Detect which cell encompasses the target text, then output its (X, Y) center coordinate. 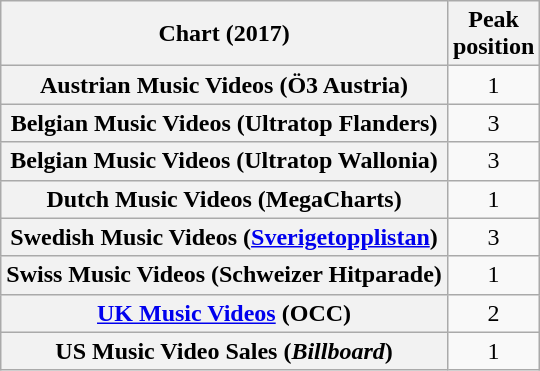
US Music Video Sales (Billboard) (224, 351)
Austrian Music Videos (Ö3 Austria) (224, 85)
Chart (2017) (224, 34)
2 (493, 313)
Belgian Music Videos (Ultratop Wallonia) (224, 161)
Swiss Music Videos (Schweizer Hitparade) (224, 275)
Swedish Music Videos (Sverigetopplistan) (224, 237)
Dutch Music Videos (MegaCharts) (224, 199)
Peakposition (493, 34)
Belgian Music Videos (Ultratop Flanders) (224, 123)
UK Music Videos (OCC) (224, 313)
